Capture the cell that displays the provided text and extract its [X, Y] central coordinate. 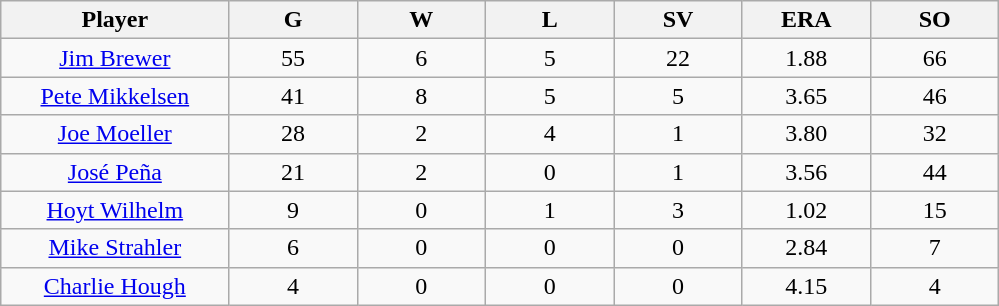
G [293, 20]
3.65 [806, 96]
1.02 [806, 210]
Mike Strahler [115, 248]
1.88 [806, 58]
Charlie Hough [115, 286]
SV [678, 20]
W [421, 20]
41 [293, 96]
22 [678, 58]
21 [293, 172]
2.84 [806, 248]
Hoyt Wilhelm [115, 210]
3 [678, 210]
46 [934, 96]
55 [293, 58]
Jim Brewer [115, 58]
ERA [806, 20]
3.56 [806, 172]
SO [934, 20]
8 [421, 96]
32 [934, 134]
L [550, 20]
Joe Moeller [115, 134]
28 [293, 134]
15 [934, 210]
José Peña [115, 172]
7 [934, 248]
3.80 [806, 134]
9 [293, 210]
Player [115, 20]
4.15 [806, 286]
Pete Mikkelsen [115, 96]
44 [934, 172]
66 [934, 58]
